Return the [x, y] coordinate for the center point of the cell that contains the specified text.  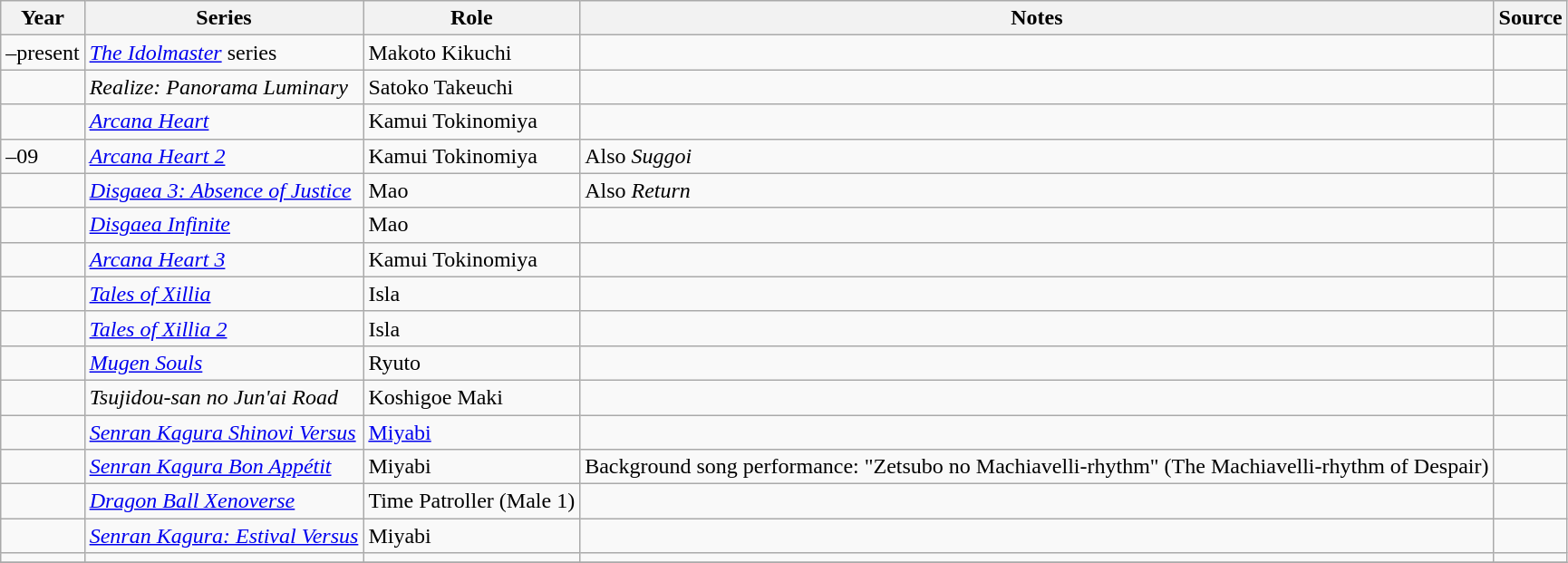
Tsujidou-san no Jun'ai Road [224, 397]
Makoto Kikuchi [471, 53]
Dragon Ball Xenoverse [224, 501]
Senran Kagura Shinovi Versus [224, 432]
Satoko Takeuchi [471, 87]
Disgaea Infinite [224, 225]
Arcana Heart 2 [224, 156]
Notes [1037, 18]
Also Return [1037, 190]
Senran Kagura Bon Appétit [224, 467]
Tales of Xillia [224, 294]
Arcana Heart [224, 121]
–09 [43, 156]
Mugen Souls [224, 363]
Senran Kagura: Estival Versus [224, 536]
–present [43, 53]
Ryuto [471, 363]
Source [1530, 18]
Realize: Panorama Luminary [224, 87]
Tales of Xillia 2 [224, 328]
Year [43, 18]
Series [224, 18]
Koshigoe Maki [471, 397]
Disgaea 3: Absence of Justice [224, 190]
Time Patroller (Male 1) [471, 501]
Background song performance: "Zetsubo no Machiavelli-rhythm" (The Machiavelli-rhythm of Despair) [1037, 467]
The Idolmaster series [224, 53]
Arcana Heart 3 [224, 259]
Role [471, 18]
Also Suggoi [1037, 156]
